Return (x, y) of the center of cell containing provided text 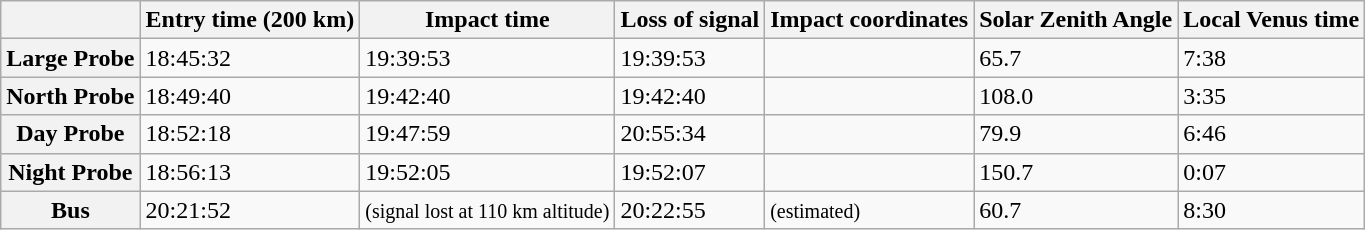
18:49:40 (250, 96)
6:46 (1272, 134)
108.0 (1076, 96)
19:52:07 (690, 172)
150.7 (1076, 172)
Solar Zenith Angle (1076, 20)
Night Probe (70, 172)
Impact coordinates (870, 20)
18:45:32 (250, 58)
19:52:05 (488, 172)
20:21:52 (250, 210)
Impact time (488, 20)
79.9 (1076, 134)
Entry time (200 km) (250, 20)
65.7 (1076, 58)
8:30 (1272, 210)
Day Probe (70, 134)
North Probe (70, 96)
(estimated) (870, 210)
20:55:34 (690, 134)
18:56:13 (250, 172)
20:22:55 (690, 210)
3:35 (1272, 96)
19:47:59 (488, 134)
Bus (70, 210)
Local Venus time (1272, 20)
Large Probe (70, 58)
Loss of signal (690, 20)
0:07 (1272, 172)
18:52:18 (250, 134)
(signal lost at 110 km altitude) (488, 210)
60.7 (1076, 210)
7:38 (1272, 58)
